Provide the (X, Y) coordinate of the cell's center where the given text is located.  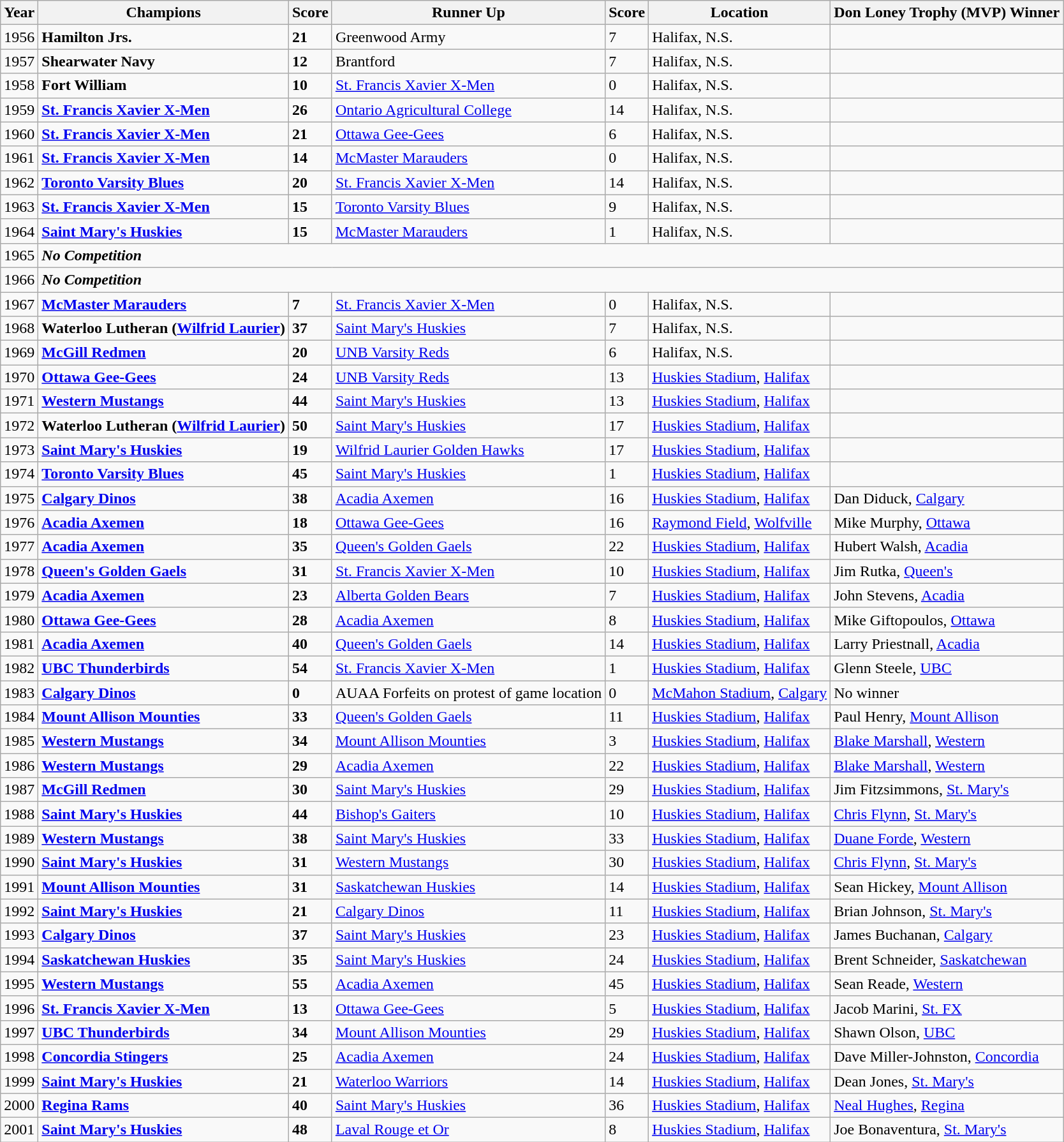
1992 (19, 911)
1979 (19, 595)
1957 (19, 61)
1974 (19, 474)
1970 (19, 377)
Jacob Marini, St. FX (947, 1008)
1973 (19, 450)
1987 (19, 790)
12 (310, 61)
5 (627, 1008)
Raymond Field, Wolfville (740, 523)
Dave Miller-Johnston, Concordia (947, 1057)
1956 (19, 37)
54 (310, 668)
1972 (19, 426)
1998 (19, 1057)
1994 (19, 960)
1960 (19, 134)
1999 (19, 1081)
Shawn Olson, UBC (947, 1032)
Jim Rutka, Queen's (947, 571)
Regina Rams (163, 1106)
Location (740, 13)
1966 (19, 279)
1958 (19, 85)
Brian Johnson, St. Mary's (947, 911)
1989 (19, 838)
James Buchanan, Calgary (947, 935)
Fort William (163, 85)
1980 (19, 619)
1971 (19, 401)
1968 (19, 329)
1990 (19, 863)
1993 (19, 935)
36 (627, 1106)
Hubert Walsh, Acadia (947, 547)
Don Loney Trophy (MVP) Winner (947, 13)
AUAA Forfeits on protest of game location (468, 692)
1967 (19, 304)
1978 (19, 571)
Dan Diduck, Calgary (947, 498)
Alberta Golden Bears (468, 595)
Mike Murphy, Ottawa (947, 523)
Bishop's Gaiters (468, 814)
28 (310, 619)
1962 (19, 182)
1964 (19, 231)
Wilfrid Laurier Golden Hawks (468, 450)
Duane Forde, Western (947, 838)
1986 (19, 766)
50 (310, 426)
1977 (19, 547)
Neal Hughes, Regina (947, 1106)
19 (310, 450)
Mike Giftopoulos, Ottawa (947, 619)
25 (310, 1057)
1991 (19, 887)
Paul Henry, Mount Allison (947, 717)
2000 (19, 1106)
3 (627, 741)
Hamilton Jrs. (163, 37)
No winner (947, 692)
Sean Hickey, Mount Allison (947, 887)
Champions (163, 13)
Larry Priestnall, Acadia (947, 644)
Joe Bonaventura, St. Mary's (947, 1130)
1995 (19, 984)
Greenwood Army (468, 37)
1961 (19, 158)
1965 (19, 255)
1959 (19, 110)
Sean Reade, Western (947, 984)
Year (19, 13)
1981 (19, 644)
Runner Up (468, 13)
Laval Rouge et Or (468, 1130)
1984 (19, 717)
1985 (19, 741)
Shearwater Navy (163, 61)
1969 (19, 353)
1976 (19, 523)
1996 (19, 1008)
Ontario Agricultural College (468, 110)
McMahon Stadium, Calgary (740, 692)
Brantford (468, 61)
Dean Jones, St. Mary's (947, 1081)
9 (627, 207)
55 (310, 984)
Brent Schneider, Saskatchewan (947, 960)
48 (310, 1130)
Concordia Stingers (163, 1057)
1982 (19, 668)
18 (310, 523)
1997 (19, 1032)
John Stevens, Acadia (947, 595)
Jim Fitzsimmons, St. Mary's (947, 790)
1975 (19, 498)
Waterloo Warriors (468, 1081)
1988 (19, 814)
1983 (19, 692)
Glenn Steele, UBC (947, 668)
26 (310, 110)
2001 (19, 1130)
1963 (19, 207)
